Scan for the cell matching the given text and deliver its [X, Y] coordinate at center. 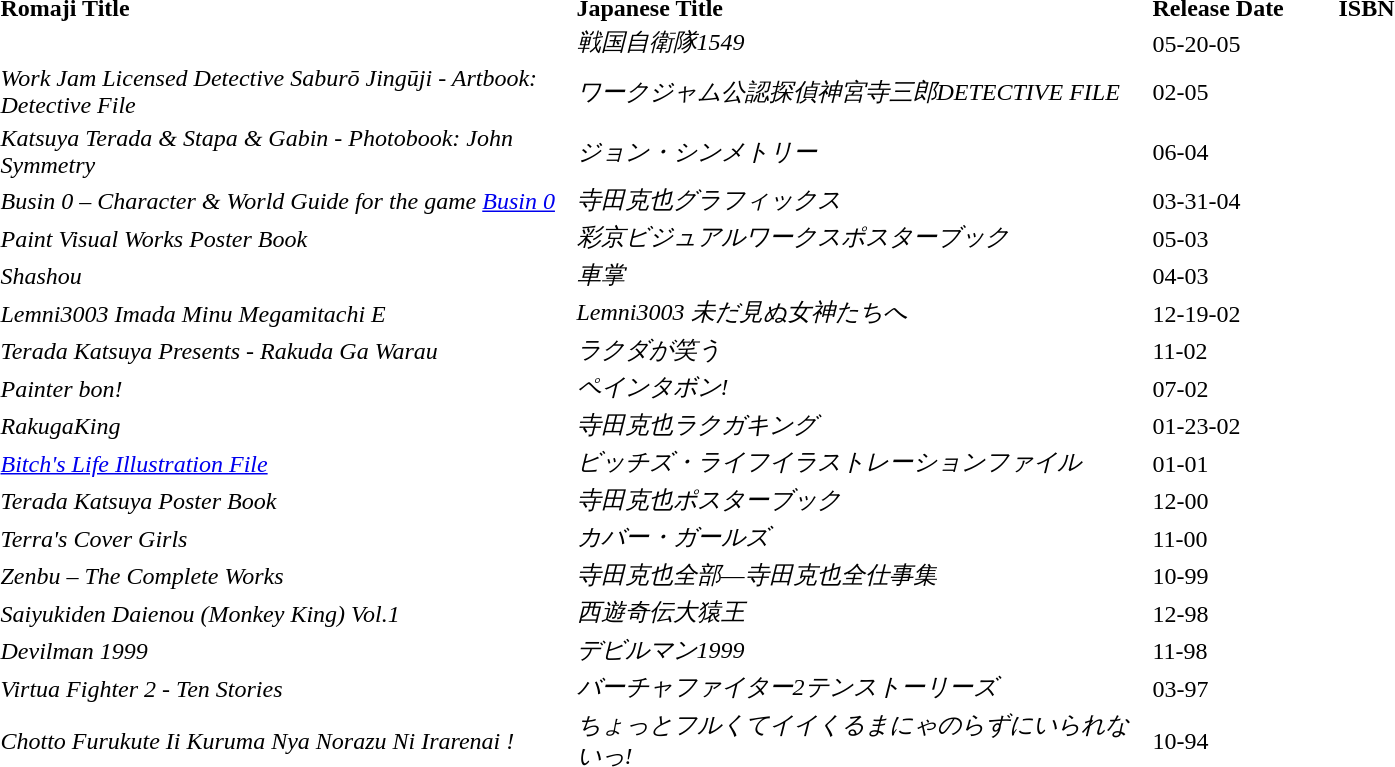
03-31-04 [1242, 201]
西遊奇伝大猿王 [862, 613]
車掌 [862, 275]
04-03 [1242, 275]
彩京ビジュアルワークスポスターブック [862, 238]
寺田克也ラクガキング [862, 425]
10-99 [1242, 575]
ペインタボン! [862, 388]
11-02 [1242, 351]
ビッチズ・ライフイラストレーションファイル [862, 463]
05-03 [1242, 238]
12-19-02 [1242, 313]
03-97 [1242, 688]
ジョン・シンメトリー [862, 152]
01-23-02 [1242, 425]
11-98 [1242, 651]
12-98 [1242, 613]
カバー・ガールズ [862, 538]
06-04 [1242, 152]
07-02 [1242, 388]
戦国自衛隊1549 [862, 43]
寺田克也全部―寺田克也全仕事集 [862, 575]
ラクダが笑う [862, 351]
デビルマン1999 [862, 651]
寺田克也ポスターブック [862, 501]
Lemni3003 未だ見ぬ女神たちへ [862, 313]
12-00 [1242, 501]
ワークジャム公認探偵神宮寺三郎DETECTIVE FILE [862, 92]
バーチャファイター2テンストーリーズ [862, 688]
02-05 [1242, 92]
05-20-05 [1242, 43]
寺田克也グラフィックス [862, 201]
11-00 [1242, 538]
01-01 [1242, 463]
